Output the (X, Y) coordinate of the center of the cell containing the given text.  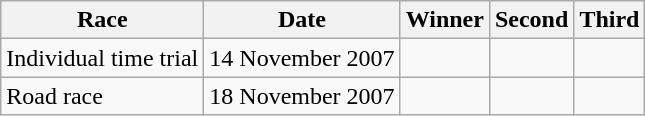
Road race (102, 96)
Date (302, 20)
Race (102, 20)
Second (531, 20)
18 November 2007 (302, 96)
Individual time trial (102, 58)
14 November 2007 (302, 58)
Winner (444, 20)
Third (610, 20)
